Provide the (x, y) coordinate of the cell's center where the given text is located.  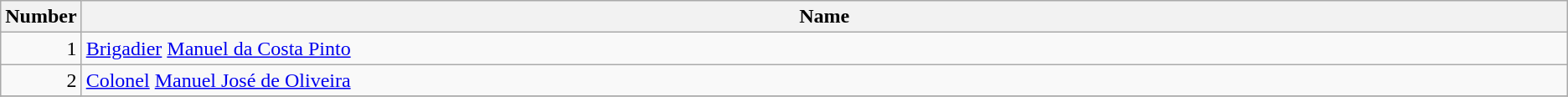
1 (41, 48)
Brigadier Manuel da Costa Pinto (824, 48)
Name (824, 17)
Colonel Manuel José de Oliveira (824, 80)
Number (41, 17)
2 (41, 80)
